Scan for the cell matching the given text and deliver its (x, y) coordinate at center. 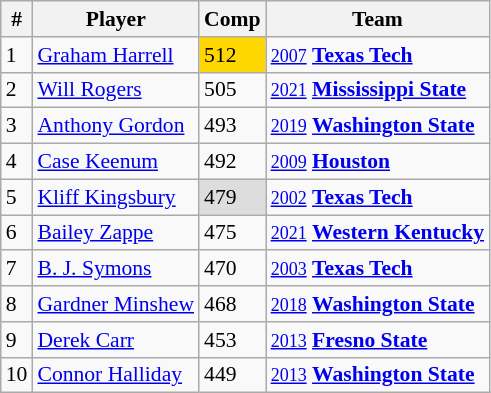
2009 Houston (378, 162)
512 (232, 55)
Case Keenum (116, 162)
1 (17, 55)
3 (17, 126)
468 (232, 304)
470 (232, 269)
492 (232, 162)
2002 Texas Tech (378, 197)
7 (17, 269)
2003 Texas Tech (378, 269)
9 (17, 340)
Kliff Kingsbury (116, 197)
Graham Harrell (116, 55)
493 (232, 126)
Gardner Minshew (116, 304)
2018 Washington State (378, 304)
10 (17, 375)
Player (116, 19)
2021 Mississippi State (378, 90)
Will Rogers (116, 90)
Bailey Zappe (116, 233)
449 (232, 375)
8 (17, 304)
5 (17, 197)
2013 Fresno State (378, 340)
475 (232, 233)
2013 Washington State (378, 375)
B. J. Symons (116, 269)
505 (232, 90)
4 (17, 162)
Anthony Gordon (116, 126)
# (17, 19)
2019 Washington State (378, 126)
Comp (232, 19)
2021 Western Kentucky (378, 233)
Team (378, 19)
2 (17, 90)
453 (232, 340)
2007 Texas Tech (378, 55)
479 (232, 197)
Derek Carr (116, 340)
6 (17, 233)
Connor Halliday (116, 375)
